Output the [x, y] coordinate of the center of the cell containing the given text.  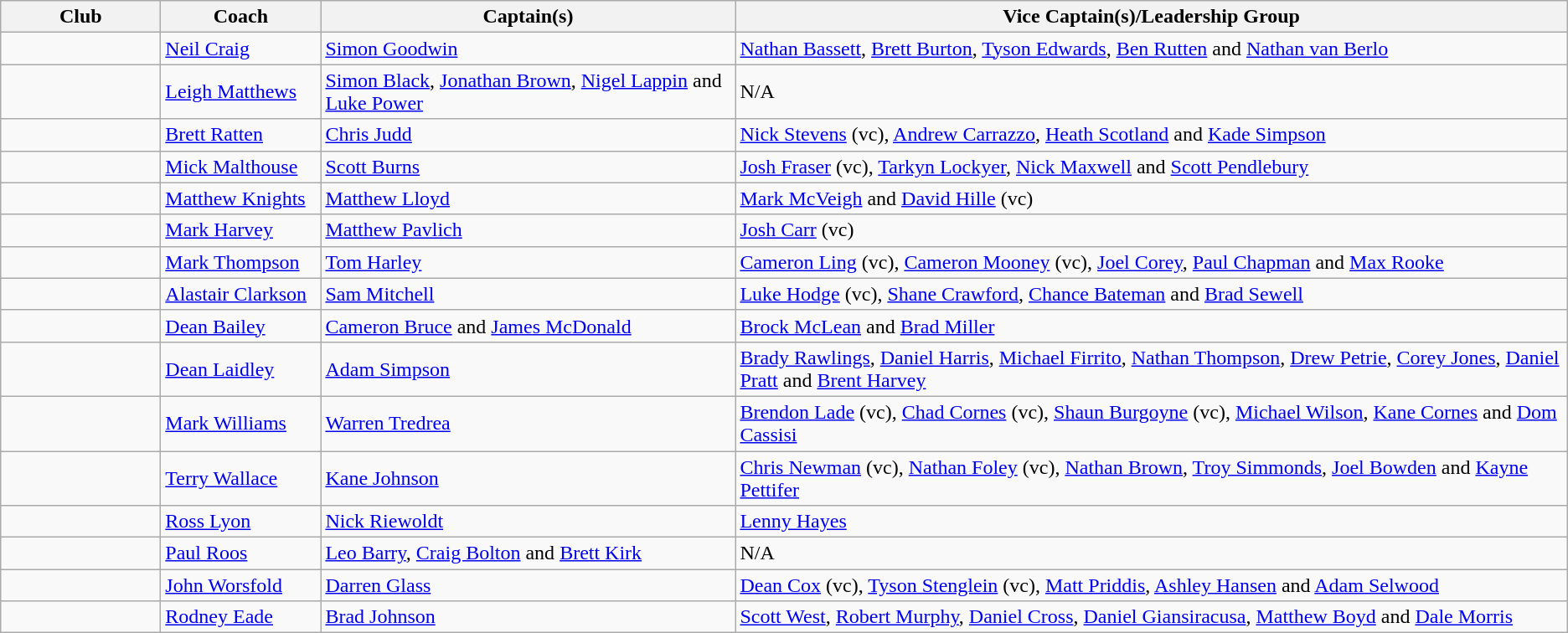
Cameron Ling (vc), Cameron Mooney (vc), Joel Corey, Paul Chapman and Max Rooke [1151, 262]
Coach [241, 17]
Brady Rawlings, Daniel Harris, Michael Firrito, Nathan Thompson, Drew Petrie, Corey Jones, Daniel Pratt and Brent Harvey [1151, 368]
Paul Roos [241, 553]
Sam Mitchell [528, 294]
Simon Goodwin [528, 49]
Brett Ratten [241, 135]
Scott Burns [528, 167]
Simon Black, Jonathan Brown, Nigel Lappin and Luke Power [528, 92]
Club [80, 17]
Leigh Matthews [241, 92]
Brendon Lade (vc), Chad Cornes (vc), Shaun Burgoyne (vc), Michael Wilson, Kane Cornes and Dom Cassisi [1151, 424]
Leo Barry, Craig Bolton and Brett Kirk [528, 553]
Josh Fraser (vc), Tarkyn Lockyer, Nick Maxwell and Scott Pendlebury [1151, 167]
Dean Laidley [241, 368]
Mark Harvey [241, 230]
Mark Williams [241, 424]
Cameron Bruce and James McDonald [528, 326]
Nick Stevens (vc), Andrew Carrazzo, Heath Scotland and Kade Simpson [1151, 135]
Scott West, Robert Murphy, Daniel Cross, Daniel Giansiracusa, Matthew Boyd and Dale Morris [1151, 617]
Nick Riewoldt [528, 522]
Luke Hodge (vc), Shane Crawford, Chance Bateman and Brad Sewell [1151, 294]
Brock McLean and Brad Miller [1151, 326]
John Worsfold [241, 585]
Lenny Hayes [1151, 522]
Neil Craig [241, 49]
Adam Simpson [528, 368]
Terry Wallace [241, 477]
Warren Tredrea [528, 424]
Mark McVeigh and David Hille (vc) [1151, 198]
Dean Cox (vc), Tyson Stenglein (vc), Matt Priddis, Ashley Hansen and Adam Selwood [1151, 585]
Alastair Clarkson [241, 294]
Ross Lyon [241, 522]
Chris Judd [528, 135]
Captain(s) [528, 17]
Chris Newman (vc), Nathan Foley (vc), Nathan Brown, Troy Simmonds, Joel Bowden and Kayne Pettifer [1151, 477]
Tom Harley [528, 262]
Matthew Lloyd [528, 198]
Matthew Knights [241, 198]
Vice Captain(s)/Leadership Group [1151, 17]
Josh Carr (vc) [1151, 230]
Rodney Eade [241, 617]
Nathan Bassett, Brett Burton, Tyson Edwards, Ben Rutten and Nathan van Berlo [1151, 49]
Mick Malthouse [241, 167]
Kane Johnson [528, 477]
Dean Bailey [241, 326]
Darren Glass [528, 585]
Mark Thompson [241, 262]
Brad Johnson [528, 617]
Matthew Pavlich [528, 230]
